Return (X, Y) of the center of cell containing provided text 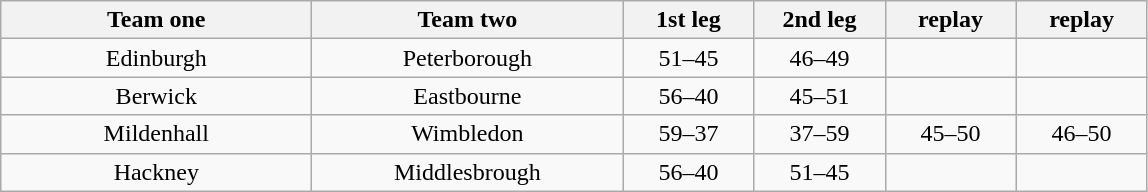
Eastbourne (468, 96)
Mildenhall (156, 134)
Wimbledon (468, 134)
46–49 (820, 58)
2nd leg (820, 20)
Hackney (156, 172)
Edinburgh (156, 58)
Team two (468, 20)
45–51 (820, 96)
37–59 (820, 134)
1st leg (688, 20)
45–50 (950, 134)
Berwick (156, 96)
Peterborough (468, 58)
Middlesbrough (468, 172)
Team one (156, 20)
59–37 (688, 134)
46–50 (1082, 134)
